Detect which cell encompasses the target text, then output its (X, Y) center coordinate. 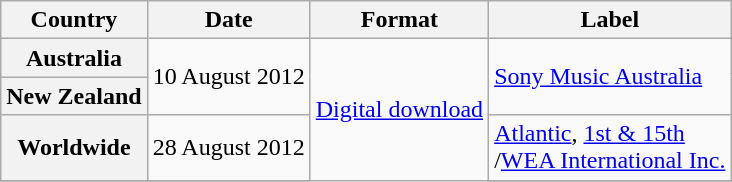
Label (610, 20)
Australia (74, 58)
Atlantic, 1st & 15th/WEA International Inc. (610, 148)
Format (399, 20)
Date (228, 20)
Country (74, 20)
28 August 2012 (228, 148)
Digital download (399, 110)
Worldwide (74, 148)
Sony Music Australia (610, 77)
10 August 2012 (228, 77)
New Zealand (74, 96)
